Output the (X, Y) coordinate of the center of the cell containing the given text.  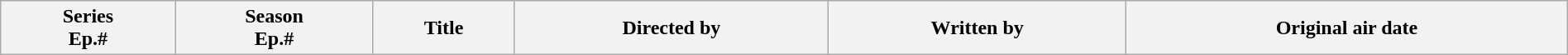
SeriesEp.# (88, 28)
Written by (978, 28)
Directed by (672, 28)
Original air date (1347, 28)
Title (443, 28)
SeasonEp.# (275, 28)
